From the cell containing the given text, extract its center point as [x, y] coordinate. 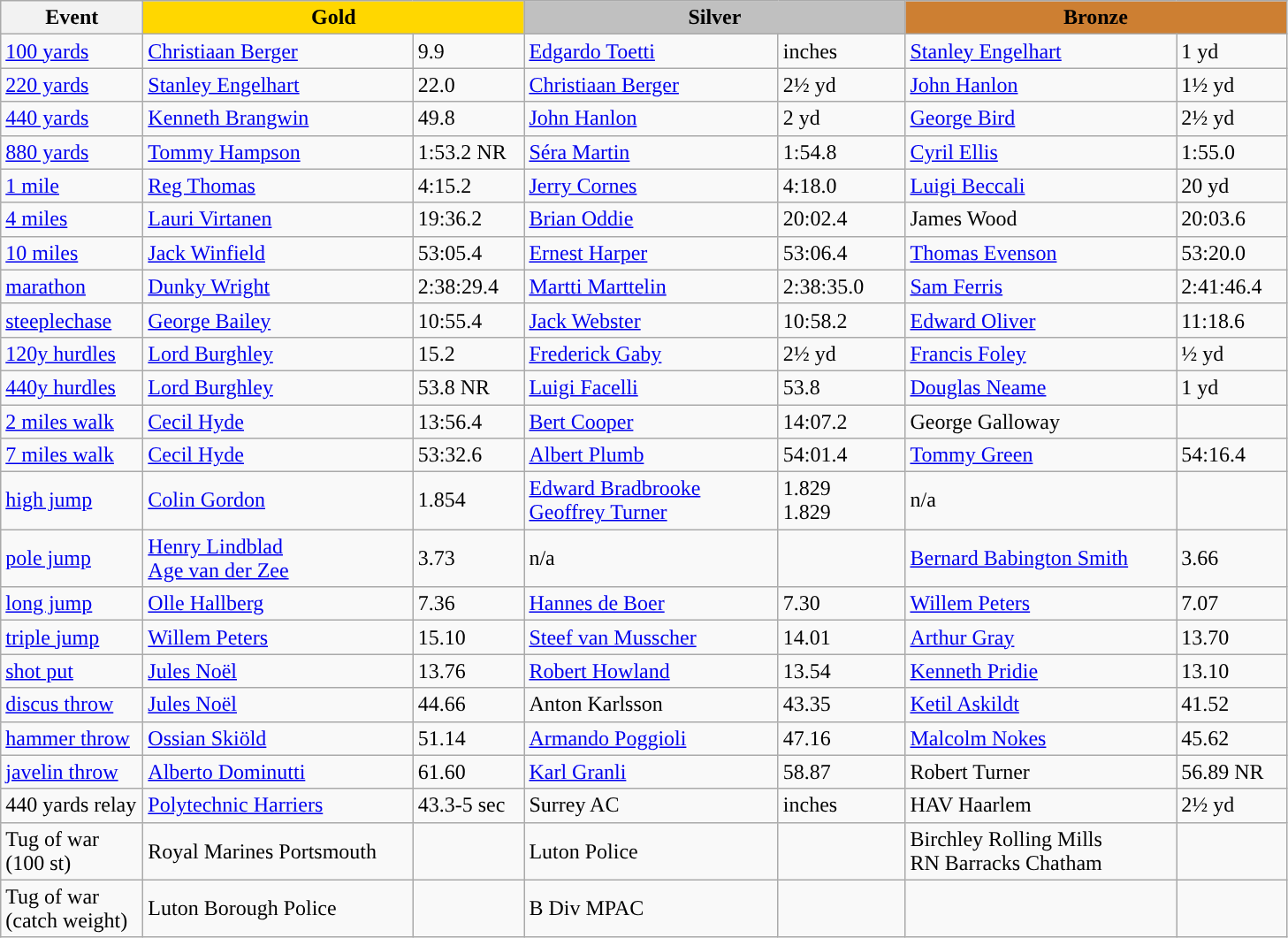
Olle Hallberg [278, 604]
2:38:29.4 [469, 286]
Edward BradbrookeGeoffrey Turner [651, 500]
Luigi Facelli [651, 387]
1.854 [469, 500]
James Wood [1041, 219]
10:55.4 [469, 320]
4:15.2 [469, 186]
Jerry Cornes [651, 186]
Jack Webster [651, 320]
George Bird [1041, 118]
19:36.2 [469, 219]
58.87 [842, 772]
Luigi Beccali [1041, 186]
Hannes de Boer [651, 604]
53.8 NR [469, 387]
14.01 [842, 637]
13.54 [842, 671]
shot put [72, 671]
Surrey AC [651, 805]
14:07.2 [842, 422]
Tommy Hampson [278, 152]
10:58.2 [842, 320]
53:20.0 [1231, 253]
47.16 [842, 738]
Thomas Evenson [1041, 253]
Kenneth Pridie [1041, 671]
Robert Howland [651, 671]
4 miles [72, 219]
Arthur Gray [1041, 637]
Francis Foley [1041, 354]
Robert Turner [1041, 772]
Lauri Virtanen [278, 219]
43.35 [842, 705]
10 miles [72, 253]
Bronze [1096, 18]
Sam Ferris [1041, 286]
1:53.2 NR [469, 152]
20:02.4 [842, 219]
3.66 [1231, 559]
Alberto Dominutti [278, 772]
Tug of war (catch weight) [72, 909]
51.14 [469, 738]
Albert Plumb [651, 455]
Karl Granli [651, 772]
javelin throw [72, 772]
2:38:35.0 [842, 286]
440y hurdles [72, 387]
Frederick Gaby [651, 354]
7.36 [469, 604]
½ yd [1231, 354]
Jack Winfield [278, 253]
Armando Poggioli [651, 738]
53:05.4 [469, 253]
1:54.8 [842, 152]
880 yards [72, 152]
hammer throw [72, 738]
Ernest Harper [651, 253]
Ketil Askildt [1041, 705]
13.76 [469, 671]
marathon [72, 286]
Bernard Babington Smith [1041, 559]
100 yards [72, 51]
Colin Gordon [278, 500]
2 yd [842, 118]
20:03.6 [1231, 219]
Bert Cooper [651, 422]
Silver [714, 18]
56.89 NR [1231, 772]
45.62 [1231, 738]
1:55.0 [1231, 152]
2 miles walk [72, 422]
B Div MPAC [651, 909]
discus throw [72, 705]
Event [72, 18]
Cyril Ellis [1041, 152]
13.70 [1231, 637]
Luton Police [651, 850]
54:01.4 [842, 455]
7 miles walk [72, 455]
120y hurdles [72, 354]
Edgardo Toetti [651, 51]
Luton Borough Police [278, 909]
1 mile [72, 186]
Séra Martin [651, 152]
11:18.6 [1231, 320]
7.30 [842, 604]
Tommy Green [1041, 455]
220 yards [72, 85]
Kenneth Brangwin [278, 118]
13.10 [1231, 671]
49.8 [469, 118]
triple jump [72, 637]
Henry Lindblad Age van der Zee [278, 559]
53:06.4 [842, 253]
53:32.6 [469, 455]
20 yd [1231, 186]
1½ yd [1231, 85]
HAV Haarlem [1041, 805]
15.10 [469, 637]
steeplechase [72, 320]
Martti Marttelin [651, 286]
2:41:46.4 [1231, 286]
7.07 [1231, 604]
1.8291.829 [842, 500]
George Bailey [278, 320]
Gold [334, 18]
41.52 [1231, 705]
440 yards [72, 118]
Reg Thomas [278, 186]
Polytechnic Harriers [278, 805]
4:18.0 [842, 186]
Steef van Musscher [651, 637]
Anton Karlsson [651, 705]
54:16.4 [1231, 455]
44.66 [469, 705]
440 yards relay [72, 805]
long jump [72, 604]
George Galloway [1041, 422]
3.73 [469, 559]
Birchley Rolling MillsRN Barracks Chatham [1041, 850]
Dunky Wright [278, 286]
15.2 [469, 354]
Malcolm Nokes [1041, 738]
43.3-5 sec [469, 805]
53.8 [842, 387]
Tug of war (100 st) [72, 850]
Douglas Neame [1041, 387]
9.9 [469, 51]
Edward Oliver [1041, 320]
Brian Oddie [651, 219]
Ossian Skiöld [278, 738]
Royal Marines Portsmouth [278, 850]
61.60 [469, 772]
high jump [72, 500]
22.0 [469, 85]
13:56.4 [469, 422]
pole jump [72, 559]
